Provide the [x, y] coordinate of the cell's center where the given text is located.  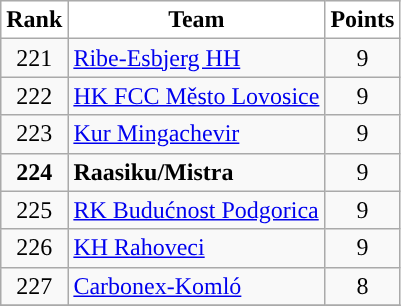
225 [34, 210]
221 [34, 58]
Rank [34, 20]
KH Rahoveci [196, 248]
Raasiku/Mistra [196, 172]
Carbonex-Komló [196, 286]
Team [196, 20]
223 [34, 134]
226 [34, 248]
224 [34, 172]
Kur Mingachevir [196, 134]
Ribe-Esbjerg HH [196, 58]
RK Budućnost Podgorica [196, 210]
227 [34, 286]
Points [362, 20]
222 [34, 96]
HK FCC Město Lovosice [196, 96]
8 [362, 286]
